Detect which cell encompasses the target text, then output its [x, y] center coordinate. 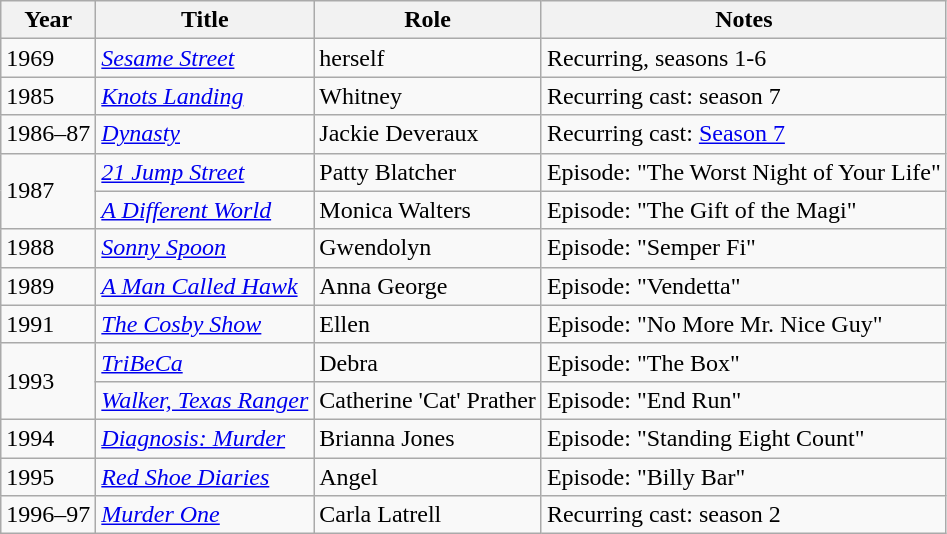
1995 [48, 477]
1987 [48, 191]
The Cosby Show [205, 324]
Episode: "Billy Bar" [744, 477]
Episode: "Semper Fi" [744, 248]
21 Jump Street [205, 172]
Title [205, 20]
Patty Blatcher [428, 172]
1996–97 [48, 515]
Catherine 'Cat' Prather [428, 400]
1988 [48, 248]
Sonny Spoon [205, 248]
Monica Walters [428, 210]
Murder One [205, 515]
Role [428, 20]
Recurring cast: Season 7 [744, 134]
Episode: "Vendetta" [744, 286]
Episode: "No More Mr. Nice Guy" [744, 324]
Diagnosis: Murder [205, 438]
Jackie Deveraux [428, 134]
Year [48, 20]
Gwendolyn [428, 248]
Brianna Jones [428, 438]
herself [428, 58]
Anna George [428, 286]
1986–87 [48, 134]
Episode: "Standing Eight Count" [744, 438]
Episode: "End Run" [744, 400]
1994 [48, 438]
Episode: "The Box" [744, 362]
Knots Landing [205, 96]
TriBeCa [205, 362]
1985 [48, 96]
Episode: "The Gift of the Magi" [744, 210]
Recurring cast: season 7 [744, 96]
A Man Called Hawk [205, 286]
1969 [48, 58]
Recurring, seasons 1-6 [744, 58]
Walker, Texas Ranger [205, 400]
Whitney [428, 96]
Debra [428, 362]
Angel [428, 477]
Episode: "The Worst Night of Your Life" [744, 172]
Red Shoe Diaries [205, 477]
1991 [48, 324]
Dynasty [205, 134]
Sesame Street [205, 58]
Recurring cast: season 2 [744, 515]
1989 [48, 286]
Carla Latrell [428, 515]
1993 [48, 381]
Ellen [428, 324]
Notes [744, 20]
A Different World [205, 210]
